Return [x, y] of the center of cell containing provided text 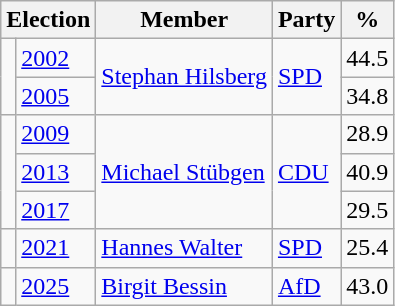
Stephan Hilsberg [184, 77]
28.9 [368, 134]
2002 [56, 58]
2009 [56, 134]
2021 [56, 248]
34.8 [368, 96]
2025 [56, 286]
29.5 [368, 210]
Election [48, 20]
Michael Stübgen [184, 172]
25.4 [368, 248]
2017 [56, 210]
43.0 [368, 286]
Member [184, 20]
% [368, 20]
Birgit Bessin [184, 286]
CDU [306, 172]
44.5 [368, 58]
Hannes Walter [184, 248]
2005 [56, 96]
40.9 [368, 172]
AfD [306, 286]
2013 [56, 172]
Party [306, 20]
